Find where the given text appears and provide that cell's center as (X, Y) coordinate. 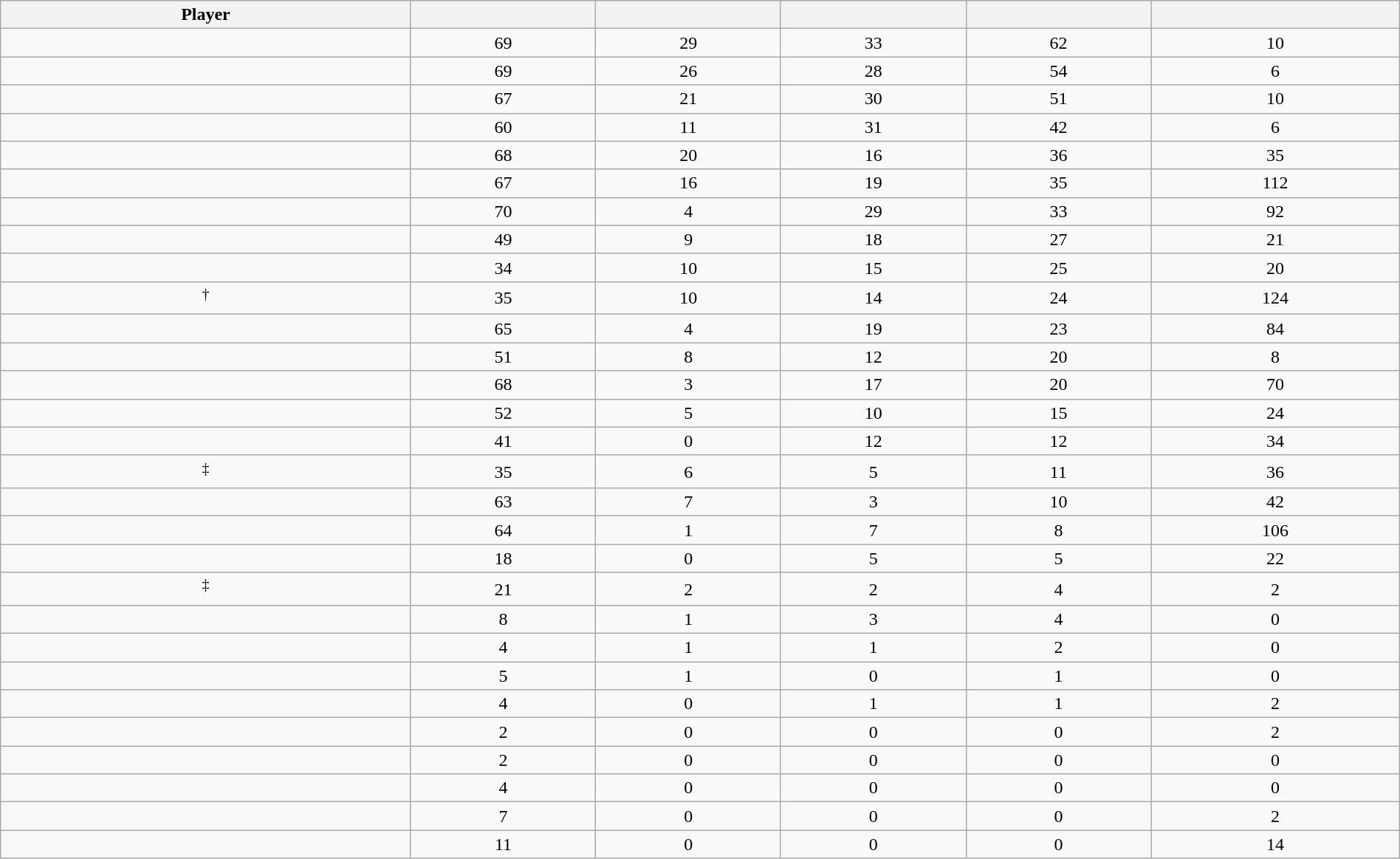
23 (1059, 329)
65 (504, 329)
17 (873, 385)
Player (205, 15)
60 (504, 127)
62 (1059, 43)
25 (1059, 267)
84 (1276, 329)
64 (504, 530)
54 (1059, 71)
92 (1276, 211)
52 (504, 413)
106 (1276, 530)
124 (1276, 298)
28 (873, 71)
27 (1059, 239)
112 (1276, 183)
22 (1276, 558)
26 (688, 71)
† (205, 298)
63 (504, 502)
30 (873, 99)
9 (688, 239)
31 (873, 127)
49 (504, 239)
41 (504, 441)
